Identify which cell holds the provided text, then report its [x, y] central coordinate. 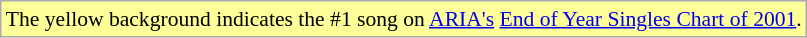
The yellow background indicates the #1 song on ARIA's End of Year Singles Chart of 2001. [404, 19]
